Locate the cell with the specified text and output its [X, Y] center coordinate. 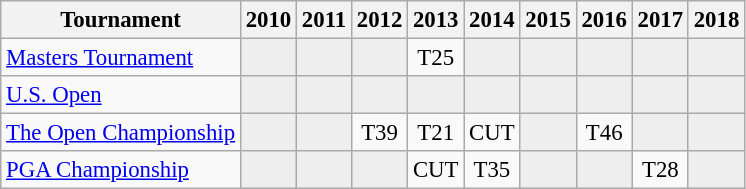
2011 [324, 20]
T46 [604, 133]
2016 [604, 20]
T28 [660, 170]
T21 [436, 133]
2018 [716, 20]
2015 [548, 20]
The Open Championship [121, 133]
T35 [492, 170]
2010 [268, 20]
2012 [379, 20]
PGA Championship [121, 170]
2014 [492, 20]
2017 [660, 20]
2013 [436, 20]
T25 [436, 58]
Masters Tournament [121, 58]
U.S. Open [121, 95]
T39 [379, 133]
Tournament [121, 20]
